Output the [X, Y] coordinate of the center of the cell containing the given text.  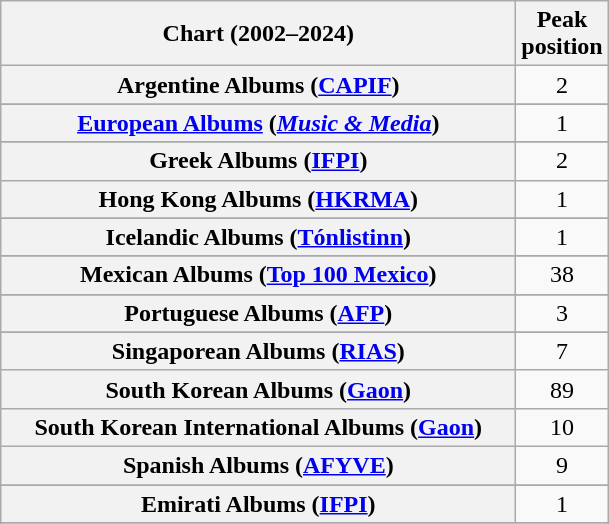
Icelandic Albums (Tónlistinn) [258, 237]
Chart (2002–2024) [258, 34]
10 [562, 427]
Emirati Albums (IFPI) [258, 503]
Singaporean Albums (RIAS) [258, 351]
7 [562, 351]
European Albums (Music & Media) [258, 123]
Spanish Albums (AFYVE) [258, 465]
Hong Kong Albums (HKRMA) [258, 199]
Mexican Albums (Top 100 Mexico) [258, 275]
South Korean Albums (Gaon) [258, 389]
Greek Albums (IFPI) [258, 161]
89 [562, 389]
9 [562, 465]
Portuguese Albums (AFP) [258, 313]
38 [562, 275]
South Korean International Albums (Gaon) [258, 427]
Argentine Albums (CAPIF) [258, 85]
Peakposition [562, 34]
3 [562, 313]
